Provide the [X, Y] coordinate of the cell's center where the given text is located.  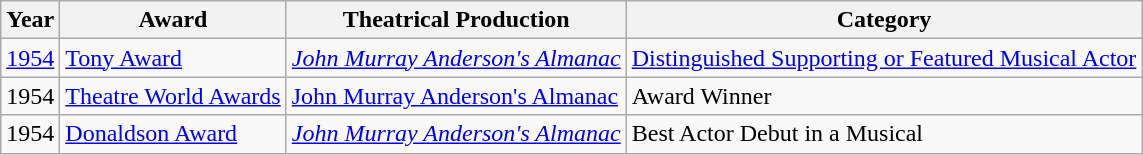
Year [30, 20]
Award Winner [884, 96]
Theatrical Production [456, 20]
Award [173, 20]
Donaldson Award [173, 134]
Category [884, 20]
Distinguished Supporting or Featured Musical Actor [884, 58]
Theatre World Awards [173, 96]
Tony Award [173, 58]
Best Actor Debut in a Musical [884, 134]
